From the cell containing the given text, extract its center point as [x, y] coordinate. 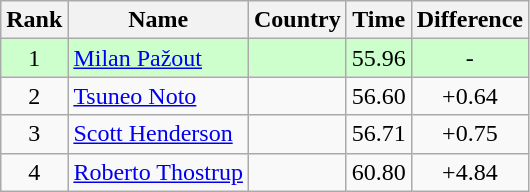
Tsuneo Noto [158, 96]
2 [34, 96]
Milan Pažout [158, 58]
60.80 [378, 172]
Scott Henderson [158, 134]
4 [34, 172]
Roberto Thostrup [158, 172]
Time [378, 20]
- [470, 58]
Country [297, 20]
56.60 [378, 96]
3 [34, 134]
Name [158, 20]
+4.84 [470, 172]
55.96 [378, 58]
1 [34, 58]
Rank [34, 20]
+0.64 [470, 96]
+0.75 [470, 134]
56.71 [378, 134]
Difference [470, 20]
